Extract the (X, Y) coordinate from the center of the cell holding the provided text.  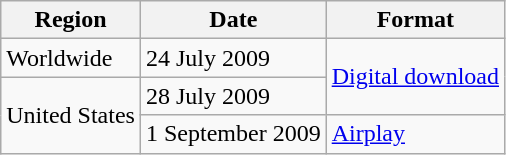
Airplay (415, 134)
28 July 2009 (233, 96)
Date (233, 20)
24 July 2009 (233, 58)
Digital download (415, 77)
United States (71, 115)
Worldwide (71, 58)
1 September 2009 (233, 134)
Region (71, 20)
Format (415, 20)
